Return [X, Y] of the center of cell containing provided text 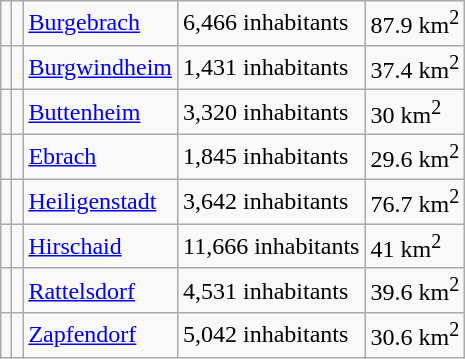
Burgwindheim [100, 68]
Zapfendorf [100, 336]
3,642 inhabitants [271, 202]
Ebrach [100, 156]
37.4 km2 [415, 68]
Burgebrach [100, 24]
30 km2 [415, 112]
39.6 km2 [415, 290]
Buttenheim [100, 112]
Rattelsdorf [100, 290]
6,466 inhabitants [271, 24]
87.9 km2 [415, 24]
29.6 km2 [415, 156]
30.6 km2 [415, 336]
76.7 km2 [415, 202]
1,845 inhabitants [271, 156]
Hirschaid [100, 246]
Heiligenstadt [100, 202]
11,666 inhabitants [271, 246]
3,320 inhabitants [271, 112]
1,431 inhabitants [271, 68]
4,531 inhabitants [271, 290]
41 km2 [415, 246]
5,042 inhabitants [271, 336]
